Output the [x, y] coordinate of the center of the cell containing the given text.  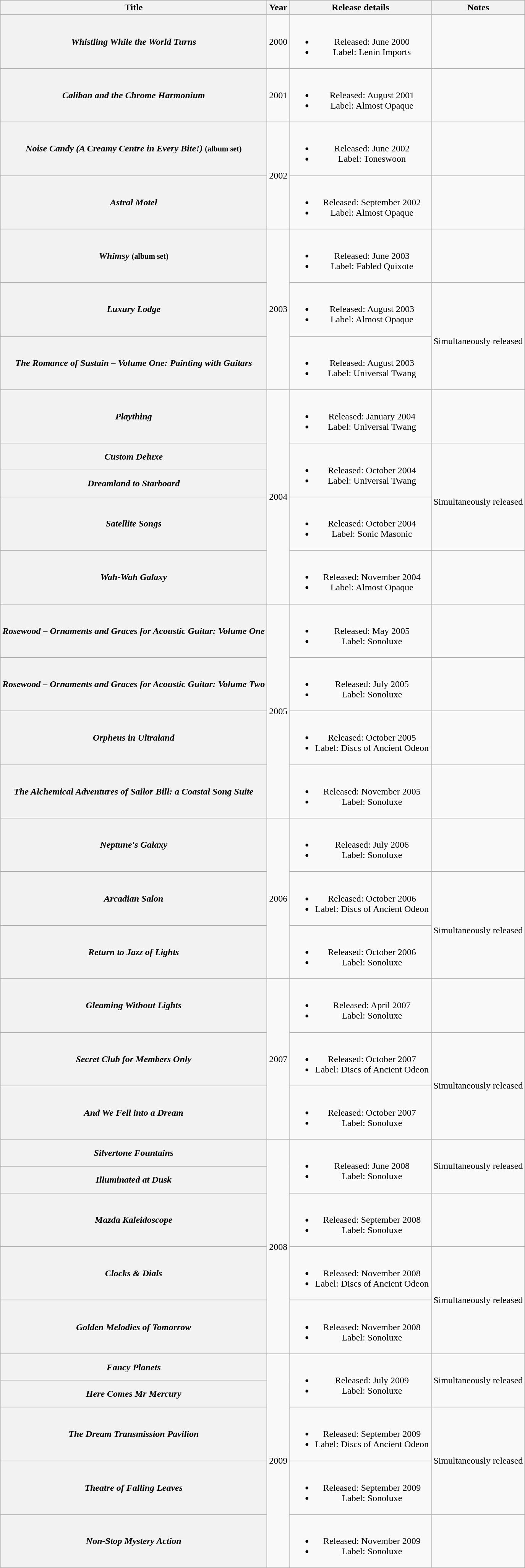
Whimsy (album set) [134, 256]
Here Comes Mr Mercury [134, 1394]
2004 [278, 497]
Gleaming Without Lights [134, 1006]
The Alchemical Adventures of Sailor Bill: a Coastal Song Suite [134, 791]
Return to Jazz of Lights [134, 952]
Released: January 2004Label: Universal Twang [361, 416]
2006 [278, 899]
Released: June 2000Label: Lenin Imports [361, 42]
Rosewood – Ornaments and Graces for Acoustic Guitar: Volume One [134, 631]
Released: November 2009Label: Sonoluxe [361, 1541]
Custom Deluxe [134, 457]
Released: November 2008Label: Discs of Ancient Odeon [361, 1273]
Orpheus in Ultraland [134, 738]
Luxury Lodge [134, 309]
2002 [278, 175]
Released: September 2002Label: Almost Opaque [361, 202]
Released: October 2006Label: Discs of Ancient Odeon [361, 899]
Released: June 2002Label: Toneswoon [361, 149]
And We Fell into a Dream [134, 1113]
Fancy Planets [134, 1367]
The Dream Transmission Pavilion [134, 1434]
Illuminated at Dusk [134, 1180]
Title [134, 8]
Release details [361, 8]
Noise Candy (A Creamy Centre in Every Bite!) (album set) [134, 149]
Released: August 2003Label: Almost Opaque [361, 309]
Released: November 2005Label: Sonoluxe [361, 791]
Dreamland to Starboard [134, 483]
Released: November 2008Label: Sonoluxe [361, 1327]
Astral Motel [134, 202]
2000 [278, 42]
Rosewood – Ornaments and Graces for Acoustic Guitar: Volume Two [134, 684]
Golden Melodies of Tomorrow [134, 1327]
2007 [278, 1059]
Wah-Wah Galaxy [134, 577]
2008 [278, 1246]
Released: October 2004Label: Sonic Masonic [361, 523]
Released: August 2001Label: Almost Opaque [361, 95]
Non-Stop Mystery Action [134, 1541]
Notes [478, 8]
Whistling While the World Turns [134, 42]
Caliban and the Chrome Harmonium [134, 95]
Released: September 2008Label: Sonoluxe [361, 1220]
Mazda Kaleidoscope [134, 1220]
2003 [278, 309]
Released: October 2005Label: Discs of Ancient Odeon [361, 738]
Clocks & Dials [134, 1273]
Released: July 2009Label: Sonoluxe [361, 1380]
Plaything [134, 416]
Released: July 2005Label: Sonoluxe [361, 684]
Year [278, 8]
Released: October 2007Label: Sonoluxe [361, 1113]
Released: July 2006Label: Sonoluxe [361, 845]
Silvertone Fountains [134, 1153]
Theatre of Falling Leaves [134, 1487]
2005 [278, 711]
Released: October 2007Label: Discs of Ancient Odeon [361, 1059]
Released: May 2005Label: Sonoluxe [361, 631]
2009 [278, 1461]
Released: June 2003Label: Fabled Quixote [361, 256]
Released: June 2008Label: Sonoluxe [361, 1166]
Satellite Songs [134, 523]
Released: September 2009Label: Sonoluxe [361, 1487]
Released: October 2006Label: Sonoluxe [361, 952]
Released: September 2009Label: Discs of Ancient Odeon [361, 1434]
2001 [278, 95]
Secret Club for Members Only [134, 1059]
Released: April 2007Label: Sonoluxe [361, 1006]
Released: November 2004Label: Almost Opaque [361, 577]
Released: August 2003Label: Universal Twang [361, 363]
Released: October 2004Label: Universal Twang [361, 470]
Arcadian Salon [134, 899]
The Romance of Sustain – Volume One: Painting with Guitars [134, 363]
Neptune's Galaxy [134, 845]
